From the cell containing the given text, extract its center point as [X, Y] coordinate. 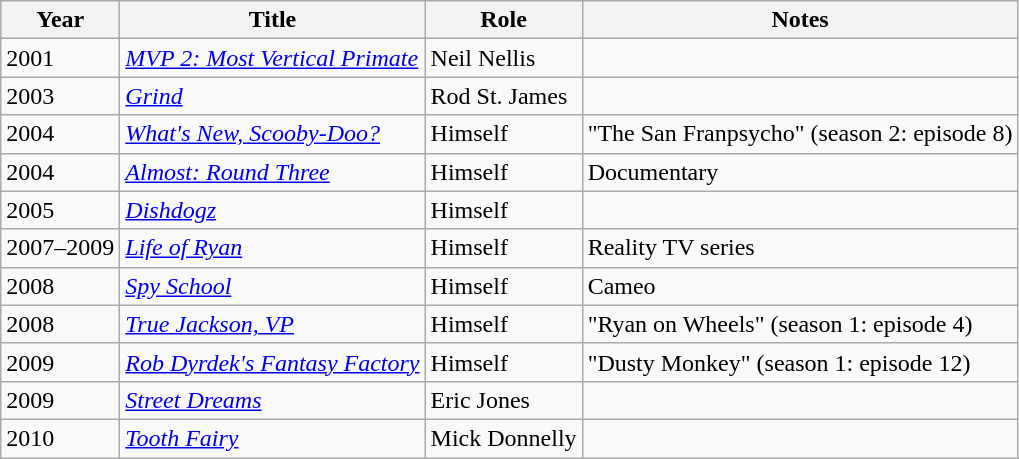
Title [272, 20]
2003 [60, 96]
2010 [60, 438]
What's New, Scooby-Doo? [272, 134]
Neil Nellis [504, 58]
Life of Ryan [272, 248]
Dishdogz [272, 210]
Tooth Fairy [272, 438]
"The San Franpsycho" (season 2: episode 8) [800, 134]
Eric Jones [504, 400]
Mick Donnelly [504, 438]
Street Dreams [272, 400]
2001 [60, 58]
Almost: Round Three [272, 172]
"Ryan on Wheels" (season 1: episode 4) [800, 324]
Cameo [800, 286]
Rob Dyrdek's Fantasy Factory [272, 362]
Rod St. James [504, 96]
2007–2009 [60, 248]
"Dusty Monkey" (season 1: episode 12) [800, 362]
Documentary [800, 172]
Role [504, 20]
MVP 2: Most Vertical Primate [272, 58]
Year [60, 20]
True Jackson, VP [272, 324]
Reality TV series [800, 248]
Spy School [272, 286]
Grind [272, 96]
2005 [60, 210]
Notes [800, 20]
